Determine the (X, Y) coordinate at the center of the cell enclosing the given text.  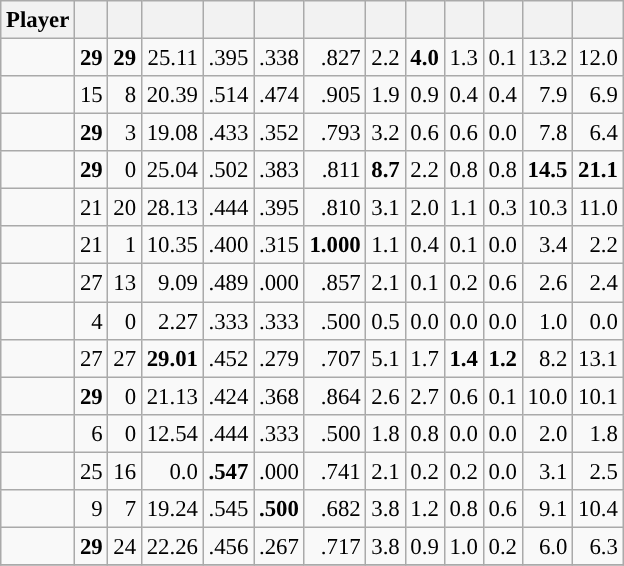
24 (124, 546)
13.1 (598, 358)
7.8 (547, 133)
.811 (335, 170)
.514 (228, 95)
.864 (335, 396)
.279 (279, 358)
2.7 (424, 396)
4 (92, 321)
13 (124, 283)
8.7 (386, 170)
2.27 (172, 321)
.827 (335, 58)
.315 (279, 245)
6.9 (598, 95)
3.4 (547, 245)
.452 (228, 358)
0.3 (502, 208)
19.24 (172, 509)
10.3 (547, 208)
1.7 (424, 358)
25.11 (172, 58)
.682 (335, 509)
.433 (228, 133)
22.26 (172, 546)
16 (124, 471)
.368 (279, 396)
.424 (228, 396)
.717 (335, 546)
25.04 (172, 170)
.352 (279, 133)
6.4 (598, 133)
1.3 (464, 58)
20 (124, 208)
0.5 (386, 321)
10.1 (598, 396)
25 (92, 471)
9 (92, 509)
8.2 (547, 358)
8 (124, 95)
.456 (228, 546)
10.35 (172, 245)
6.0 (547, 546)
1.4 (464, 358)
3.2 (386, 133)
.707 (335, 358)
.400 (228, 245)
2.4 (598, 283)
1.000 (335, 245)
7.9 (547, 95)
10.0 (547, 396)
.383 (279, 170)
12.54 (172, 433)
1.9 (386, 95)
13.2 (547, 58)
14.5 (547, 170)
11.0 (598, 208)
.857 (335, 283)
19.08 (172, 133)
12.0 (598, 58)
9.09 (172, 283)
.338 (279, 58)
21.13 (172, 396)
15 (92, 95)
21.1 (598, 170)
5.1 (386, 358)
7 (124, 509)
20.39 (172, 95)
.474 (279, 95)
28.13 (172, 208)
.741 (335, 471)
10.4 (598, 509)
.547 (228, 471)
.545 (228, 509)
9.1 (547, 509)
.793 (335, 133)
Player (38, 20)
4.0 (424, 58)
29.01 (172, 358)
1 (124, 245)
2.5 (598, 471)
.502 (228, 170)
.267 (279, 546)
.810 (335, 208)
.905 (335, 95)
6 (92, 433)
3 (124, 133)
6.3 (598, 546)
.489 (228, 283)
